Detect which cell encompasses the target text, then output its [X, Y] center coordinate. 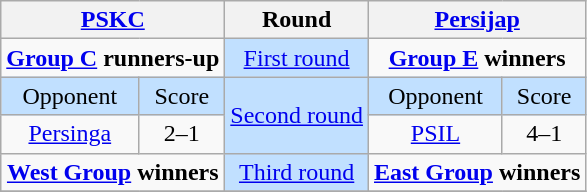
Second round [297, 115]
Third round [297, 172]
4–1 [544, 134]
East Group winners [476, 172]
2–1 [182, 134]
Group C runners-up [113, 58]
PSKC [113, 20]
Persinga [70, 134]
First round [297, 58]
PSIL [435, 134]
Persijap [476, 20]
West Group winners [113, 172]
Group E winners [476, 58]
Round [297, 20]
